Scan for the cell matching the given text and deliver its [X, Y] coordinate at center. 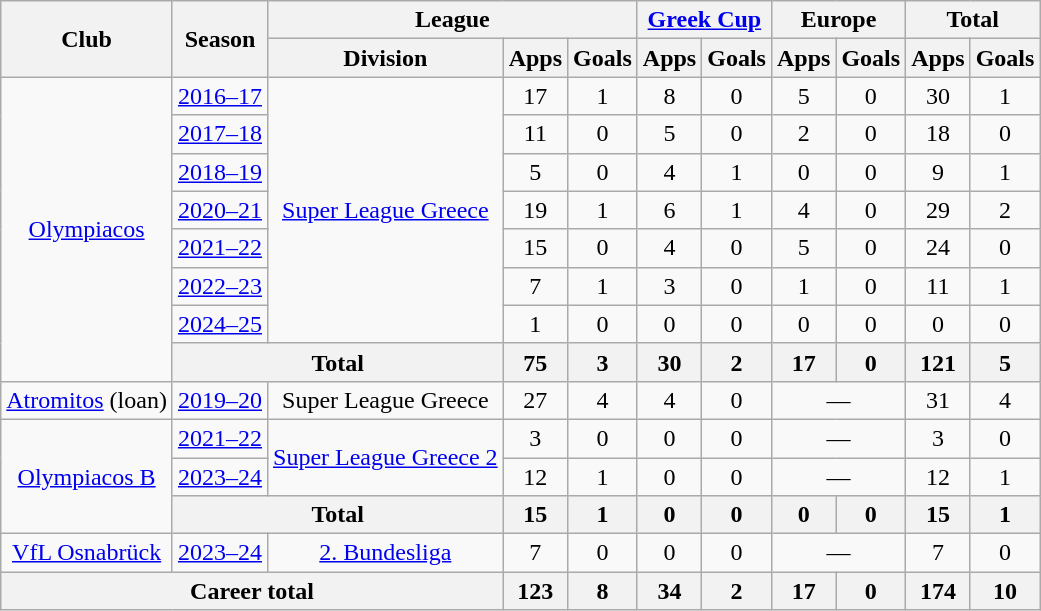
Club [87, 39]
League [453, 20]
Career total [252, 591]
24 [938, 248]
18 [938, 134]
75 [535, 362]
Super League Greece 2 [386, 457]
2018–19 [220, 172]
Atromitos (loan) [87, 400]
10 [1005, 591]
29 [938, 210]
2022–23 [220, 286]
19 [535, 210]
VfL Osnabrück [87, 553]
2017–18 [220, 134]
Season [220, 39]
Division [386, 58]
9 [938, 172]
27 [535, 400]
6 [669, 210]
174 [938, 591]
2016–17 [220, 96]
Olympiacos [87, 229]
2020–21 [220, 210]
Europe [838, 20]
Olympiacos B [87, 476]
121 [938, 362]
34 [669, 591]
2. Bundesliga [386, 553]
123 [535, 591]
Greek Cup [704, 20]
2024–25 [220, 324]
2019–20 [220, 400]
31 [938, 400]
